Return the [x, y] coordinate for the center point of the cell that contains the specified text.  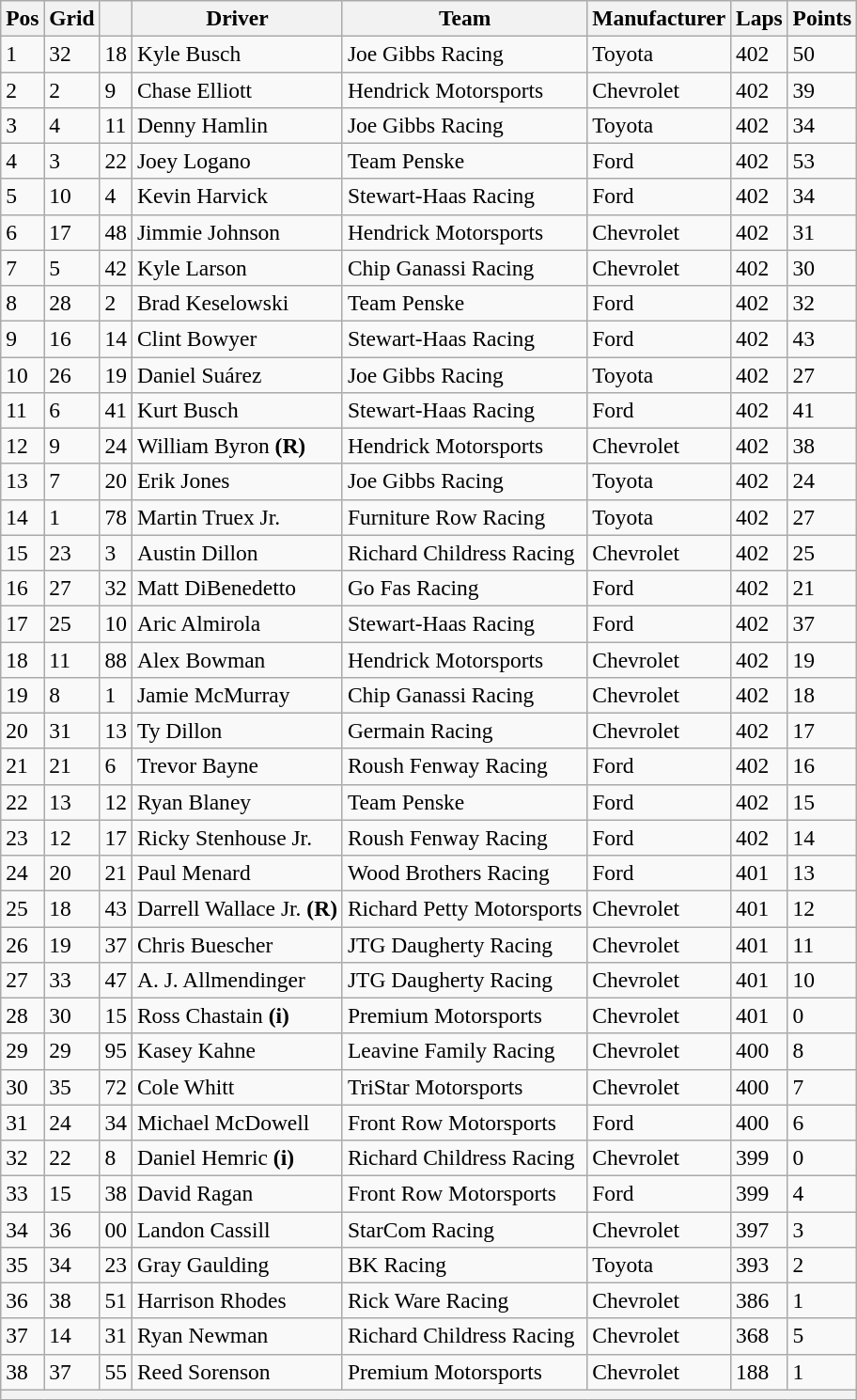
00 [116, 1229]
72 [116, 1087]
Martin Truex Jr. [237, 517]
Points [822, 18]
David Ragan [237, 1193]
88 [116, 659]
Ryan Blaney [237, 802]
Team [464, 18]
Kyle Busch [237, 54]
Chris Buescher [237, 944]
Ty Dillon [237, 731]
Driver [237, 18]
Kevin Harvick [237, 197]
Alex Bowman [237, 659]
39 [822, 89]
BK Racing [464, 1265]
Erik Jones [237, 481]
Austin Dillon [237, 553]
Rick Ware Racing [464, 1300]
Reed Sorenson [237, 1372]
Richard Petty Motorsports [464, 908]
Paul Menard [237, 873]
StarCom Racing [464, 1229]
95 [116, 1051]
393 [759, 1265]
Michael McDowell [237, 1123]
Denny Hamlin [237, 125]
Pos [23, 18]
Leavine Family Racing [464, 1051]
Matt DiBenedetto [237, 588]
Jamie McMurray [237, 695]
Grid [71, 18]
42 [116, 268]
Landon Cassill [237, 1229]
Jimmie Johnson [237, 232]
78 [116, 517]
Wood Brothers Racing [464, 873]
Daniel Hemric (i) [237, 1157]
Harrison Rhodes [237, 1300]
Ricky Stenhouse Jr. [237, 838]
Clint Bowyer [237, 338]
Chase Elliott [237, 89]
A. J. Allmendinger [237, 980]
Ross Chastain (i) [237, 1015]
188 [759, 1372]
Kasey Kahne [237, 1051]
53 [822, 161]
Furniture Row Racing [464, 517]
Ryan Newman [237, 1336]
Aric Almirola [237, 623]
48 [116, 232]
Go Fas Racing [464, 588]
Laps [759, 18]
Cole Whitt [237, 1087]
386 [759, 1300]
Kyle Larson [237, 268]
Darrell Wallace Jr. (R) [237, 908]
Brad Keselowski [237, 303]
51 [116, 1300]
55 [116, 1372]
50 [822, 54]
Kurt Busch [237, 410]
TriStar Motorsports [464, 1087]
397 [759, 1229]
William Byron (R) [237, 446]
47 [116, 980]
Germain Racing [464, 731]
Manufacturer [660, 18]
Joey Logano [237, 161]
Daniel Suárez [237, 374]
368 [759, 1336]
Trevor Bayne [237, 766]
Gray Gaulding [237, 1265]
